Scan for the cell matching the given text and deliver its (x, y) coordinate at center. 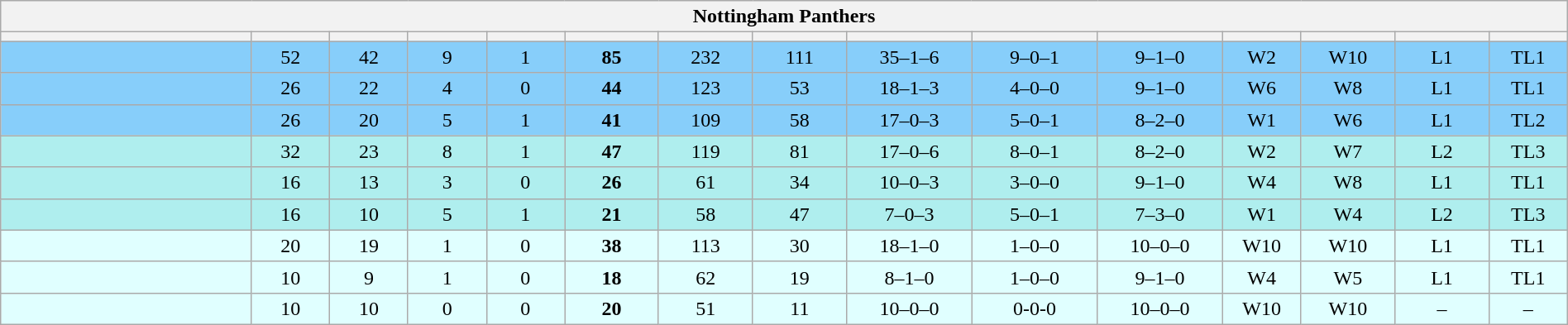
32 (291, 151)
17–0–3 (910, 120)
34 (800, 183)
123 (705, 88)
10–0–3 (910, 183)
52 (291, 57)
23 (369, 151)
85 (612, 57)
232 (705, 57)
113 (705, 246)
9–0–1 (1035, 57)
61 (705, 183)
3 (447, 183)
11 (800, 308)
4–0–0 (1035, 88)
3–0–0 (1035, 183)
38 (612, 246)
W5 (1348, 277)
62 (705, 277)
119 (705, 151)
TL2 (1528, 120)
8–0–1 (1035, 151)
18–1–3 (910, 88)
41 (612, 120)
109 (705, 120)
7–3–0 (1160, 214)
30 (800, 246)
7–0–3 (910, 214)
81 (800, 151)
18–1–0 (910, 246)
51 (705, 308)
18 (612, 277)
21 (612, 214)
8 (447, 151)
53 (800, 88)
8–1–0 (910, 277)
W7 (1348, 151)
42 (369, 57)
0-0-0 (1035, 308)
22 (369, 88)
111 (800, 57)
4 (447, 88)
17–0–6 (910, 151)
44 (612, 88)
35–1–6 (910, 57)
13 (369, 183)
Nottingham Panthers (784, 17)
